Locate the cell with the specified text and output its [x, y] center coordinate. 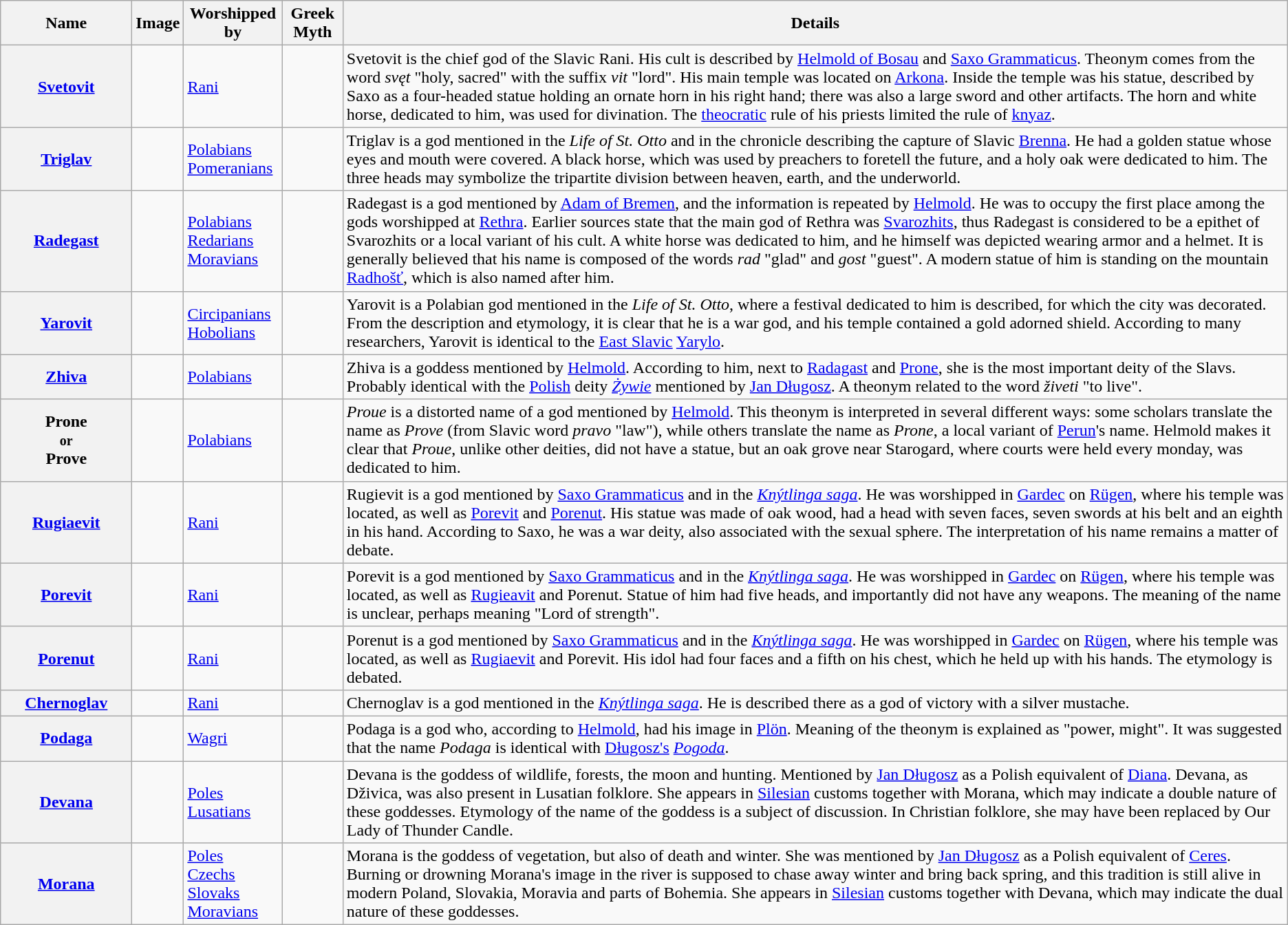
Chernoglav is a god mentioned in the Knýtlinga saga. He is described there as a god of victory with a silver mustache. [815, 703]
Svetovit [66, 87]
Image [158, 23]
CircipaniansHobolians [233, 323]
PolesCzechsSlovaksMoravians [233, 884]
Radegast [66, 241]
Porevit [66, 595]
PolesLusatians [233, 802]
Name [66, 23]
Podaga [66, 738]
ProneorProve [66, 440]
Rugiaevit [66, 522]
Morana [66, 884]
Greek Myth [312, 23]
Wagri [233, 738]
PolabiansPomeranians [233, 159]
Chernoglav [66, 703]
Zhiva [66, 377]
Triglav [66, 159]
Details [815, 23]
PolabiansRedariansMoravians [233, 241]
Worshipped by [233, 23]
Devana [66, 802]
Porenut [66, 658]
Yarovit [66, 323]
